Output the [X, Y] coordinate of the center of the cell containing the given text.  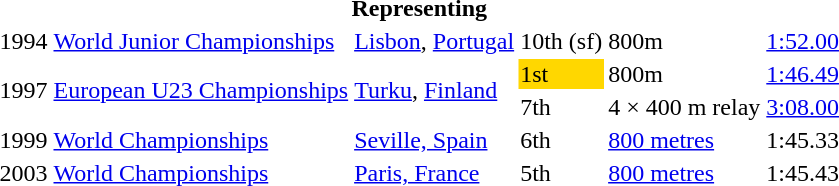
1st [562, 74]
Seville, Spain [434, 140]
800 metres [684, 140]
4 × 400 m relay [684, 107]
6th [562, 140]
European U23 Championships [201, 90]
Lisbon, Portugal [434, 41]
10th (sf) [562, 41]
World Championships [201, 140]
7th [562, 107]
Turku, Finland [434, 90]
World Junior Championships [201, 41]
